Capture the cell that displays the provided text and extract its [x, y] central coordinate. 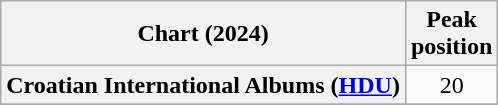
Croatian International Albums (HDU) [204, 85]
20 [451, 85]
Chart (2024) [204, 34]
Peakposition [451, 34]
